For the text-containing cell, return its midpoint in (x, y) coordinate format. 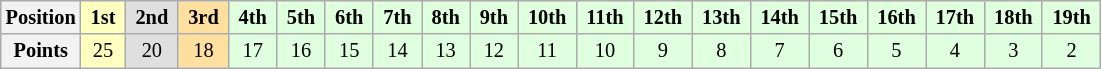
19th (1071, 17)
16th (896, 17)
15 (349, 51)
18th (1013, 17)
18 (203, 51)
5 (896, 51)
6 (838, 51)
7th (397, 17)
17th (955, 17)
17 (253, 51)
2nd (152, 17)
Points (41, 51)
3rd (203, 17)
10 (604, 51)
25 (104, 51)
8th (446, 17)
12th (663, 17)
1st (104, 17)
20 (152, 51)
12 (494, 51)
3 (1013, 51)
14 (397, 51)
11th (604, 17)
4 (955, 51)
8 (721, 51)
13 (446, 51)
7 (779, 51)
5th (301, 17)
9th (494, 17)
2 (1071, 51)
11 (547, 51)
6th (349, 17)
13th (721, 17)
Position (41, 17)
4th (253, 17)
16 (301, 51)
10th (547, 17)
15th (838, 17)
14th (779, 17)
9 (663, 51)
